Return the [X, Y] coordinate for the center point of the cell that contains the specified text.  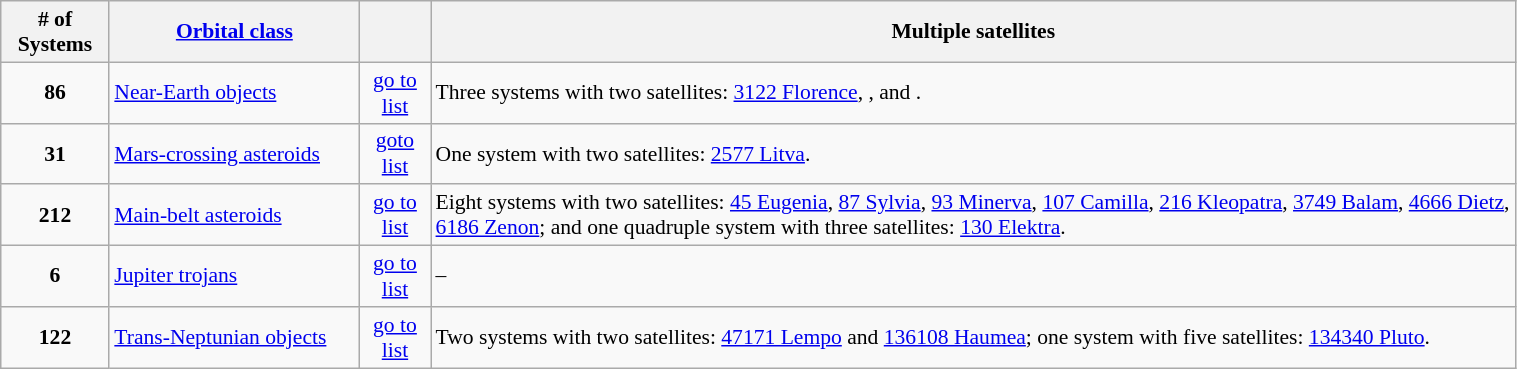
Trans-Neptunian objects [234, 338]
6 [56, 276]
# of Systems [56, 32]
Near-Earth objects [234, 92]
Three systems with two satellites: 3122 Florence, , and . [974, 92]
31 [56, 154]
212 [56, 216]
Mars-crossing asteroids [234, 154]
122 [56, 338]
Main-belt asteroids [234, 216]
goto list [394, 154]
Orbital class [234, 32]
One system with two satellites: 2577 Litva. [974, 154]
Jupiter trojans [234, 276]
Two systems with two satellites: 47171 Lempo and 136108 Haumea; one system with five satellites: 134340 Pluto. [974, 338]
86 [56, 92]
Multiple satellites [974, 32]
– [974, 276]
